From the cell containing the given text, extract its center point as [x, y] coordinate. 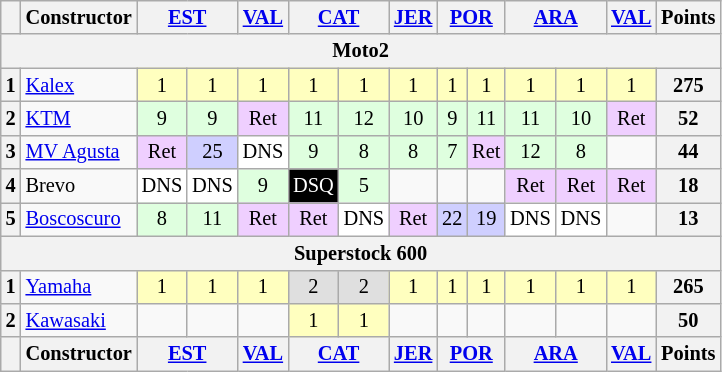
Boscoscuro [79, 219]
50 [688, 320]
KTM [79, 118]
7 [452, 152]
Kalex [79, 85]
3 [11, 152]
52 [688, 118]
19 [486, 219]
22 [452, 219]
Superstock 600 [361, 253]
4 [11, 186]
44 [688, 152]
18 [688, 186]
25 [212, 152]
Moto2 [361, 51]
Kawasaki [79, 320]
265 [688, 287]
Brevo [79, 186]
13 [688, 219]
MV Agusta [79, 152]
Yamaha [79, 287]
DSQ [313, 186]
275 [688, 85]
